Identify which cell holds the provided text, then report its (x, y) central coordinate. 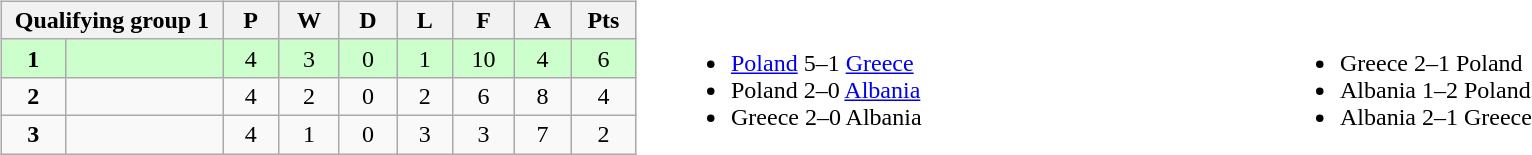
10 (484, 58)
Qualifying group 1 (112, 20)
W (310, 20)
F (484, 20)
A (542, 20)
L (426, 20)
P (251, 20)
7 (542, 134)
Pts (604, 20)
8 (542, 96)
D (368, 20)
